Determine the [x, y] coordinate at the center of the cell enclosing the given text.  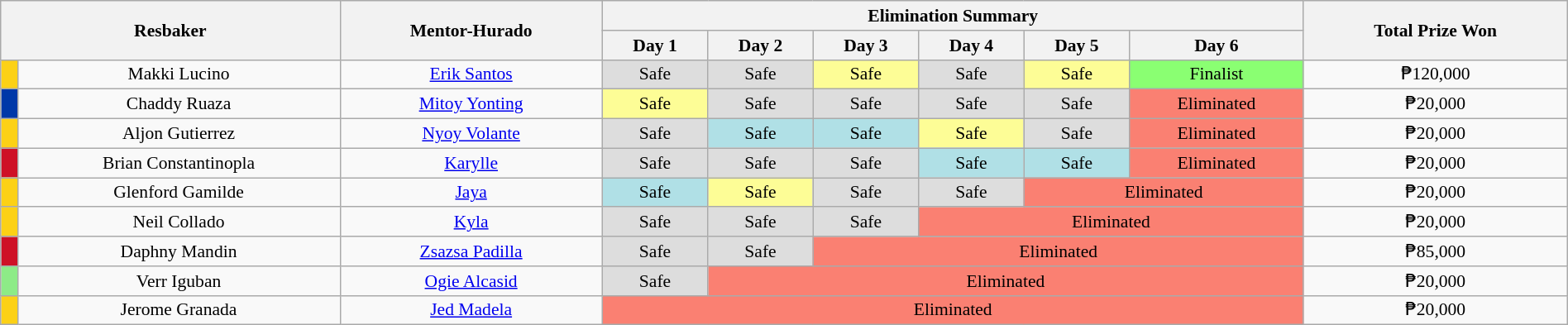
Neil Collado [179, 222]
Day 6 [1217, 45]
₱120,000 [1436, 74]
Aljon Gutierrez [179, 134]
Jaya [471, 193]
Day 4 [971, 45]
Day 5 [1077, 45]
Day 2 [761, 45]
Jed Madela [471, 310]
Mitoy Yonting [471, 104]
Makki Lucino [179, 74]
Karylle [471, 163]
Day 3 [865, 45]
Kyla [471, 222]
Verr Iguban [179, 281]
Elimination Summary [953, 16]
Ogie Alcasid [471, 281]
Finalist [1217, 74]
Brian Constantinopla [179, 163]
Resbaker [170, 30]
Glenford Gamilde [179, 193]
Nyoy Volante [471, 134]
₱85,000 [1436, 251]
Mentor-Hurado [471, 30]
Day 1 [655, 45]
Erik Santos [471, 74]
Chaddy Ruaza [179, 104]
Total Prize Won [1436, 30]
Zsazsa Padilla [471, 251]
Jerome Granada [179, 310]
Daphny Mandin [179, 251]
